Output the (X, Y) coordinate of the center of the cell containing the given text.  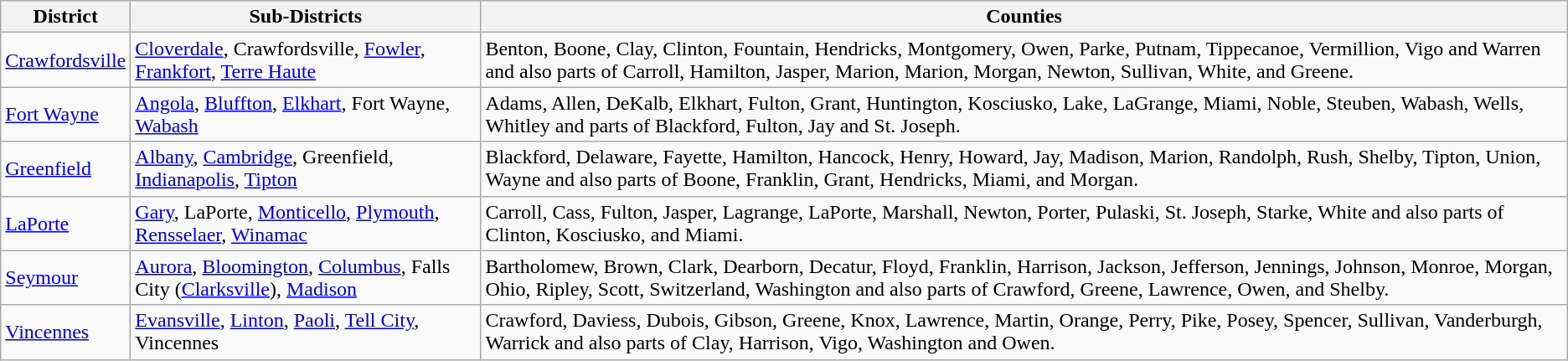
Cloverdale, Crawfordsville, Fowler, Frankfort, Terre Haute (306, 60)
Greenfield (65, 169)
Seymour (65, 278)
Vincennes (65, 332)
Evansville, Linton, Paoli, Tell City, Vincennes (306, 332)
LaPorte (65, 223)
Crawfordsville (65, 60)
Sub-Districts (306, 17)
Fort Wayne (65, 114)
Angola, Bluffton, Elkhart, Fort Wayne, Wabash (306, 114)
Counties (1024, 17)
Aurora, Bloomington, Columbus, Falls City (Clarksville), Madison (306, 278)
Albany, Cambridge, Greenfield, Indianapolis, Tipton (306, 169)
District (65, 17)
Gary, LaPorte, Monticello, Plymouth, Rensselaer, Winamac (306, 223)
